Detect which cell encompasses the target text, then output its [x, y] center coordinate. 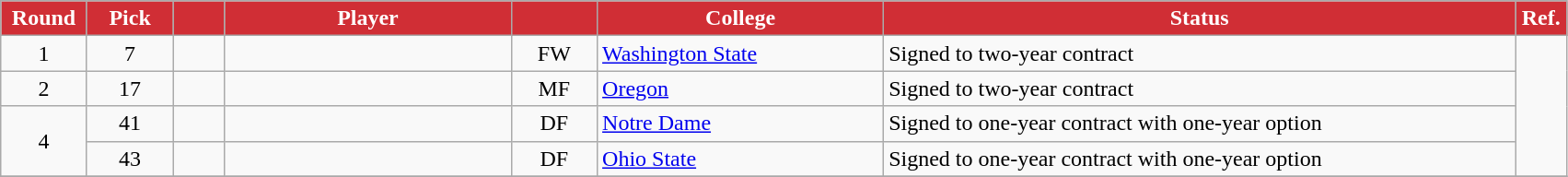
Notre Dame [740, 124]
1 [44, 53]
4 [44, 141]
Pick [130, 18]
Status [1200, 18]
Ohio State [740, 159]
17 [130, 88]
2 [44, 88]
FW [554, 53]
41 [130, 124]
43 [130, 159]
MF [554, 88]
7 [130, 53]
Ref. [1541, 18]
College [740, 18]
Round [44, 18]
Player [368, 18]
Washington State [740, 53]
Oregon [740, 88]
